For the text-containing cell, return its midpoint in [X, Y] coordinate format. 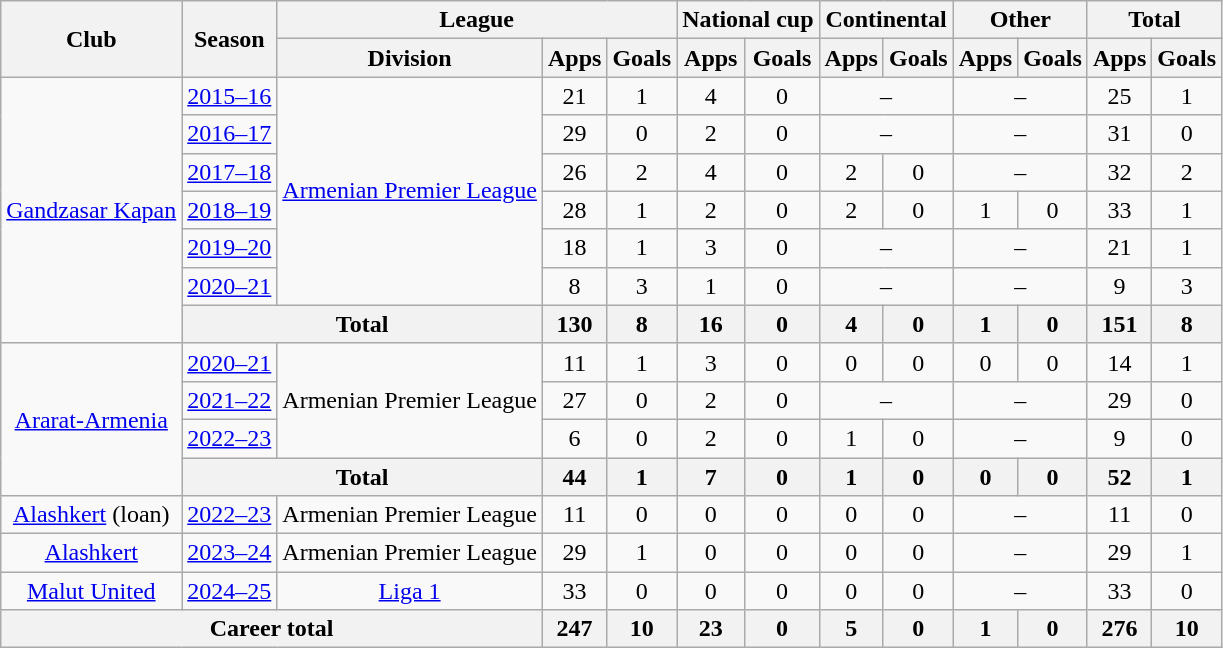
Alashkert (loan) [92, 515]
2017–18 [230, 172]
247 [574, 629]
14 [1119, 362]
Club [92, 39]
National cup [748, 20]
Gandzasar Kapan [92, 210]
23 [711, 629]
6 [574, 438]
27 [574, 400]
Career total [272, 629]
7 [711, 477]
2023–24 [230, 553]
130 [574, 324]
26 [574, 172]
Division [410, 58]
16 [711, 324]
2015–16 [230, 96]
Ararat-Armenia [92, 419]
Season [230, 39]
Malut United [92, 591]
2018–19 [230, 210]
28 [574, 210]
25 [1119, 96]
2019–20 [230, 248]
League [477, 20]
Liga 1 [410, 591]
Other [1020, 20]
18 [574, 248]
151 [1119, 324]
2021–22 [230, 400]
5 [851, 629]
276 [1119, 629]
52 [1119, 477]
Continental [886, 20]
31 [1119, 134]
32 [1119, 172]
2016–17 [230, 134]
Alashkert [92, 553]
44 [574, 477]
2024–25 [230, 591]
